Find where the given text appears and provide that cell's center as (x, y) coordinate. 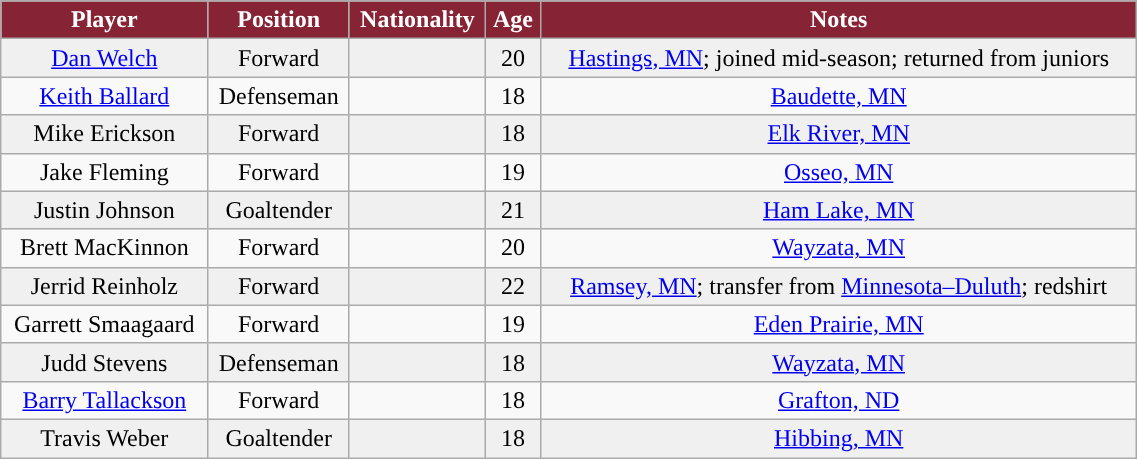
Grafton, ND (839, 400)
Travis Weber (104, 438)
Player (104, 20)
Judd Stevens (104, 362)
Garrett Smaagaard (104, 324)
Hibbing, MN (839, 438)
Jerrid Reinholz (104, 286)
Notes (839, 20)
Age (512, 20)
Barry Tallackson (104, 400)
Hastings, MN; joined mid-season; returned from juniors (839, 58)
Position (279, 20)
Ham Lake, MN (839, 210)
Nationality (417, 20)
Eden Prairie, MN (839, 324)
Ramsey, MN; transfer from Minnesota–Duluth; redshirt (839, 286)
Osseo, MN (839, 172)
Elk River, MN (839, 134)
Justin Johnson (104, 210)
Dan Welch (104, 58)
22 (512, 286)
Jake Fleming (104, 172)
Baudette, MN (839, 96)
Brett MacKinnon (104, 248)
Keith Ballard (104, 96)
21 (512, 210)
Mike Erickson (104, 134)
